Pinpoint the cell where the given text exists, returning its (x, y) midpoint coordinate. 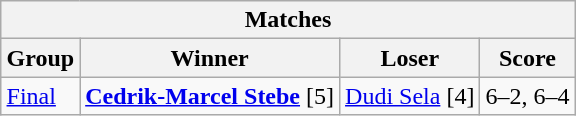
Dudi Sela [4] (410, 96)
6–2, 6–4 (528, 96)
Score (528, 58)
Winner (210, 58)
Group (40, 58)
Final (40, 96)
Loser (410, 58)
Cedrik-Marcel Stebe [5] (210, 96)
Matches (288, 20)
